Capture the cell that displays the provided text and extract its (X, Y) central coordinate. 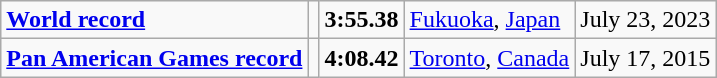
July 23, 2023 (646, 20)
July 17, 2015 (646, 58)
4:08.42 (362, 58)
World record (154, 20)
Toronto, Canada (490, 58)
3:55.38 (362, 20)
Fukuoka, Japan (490, 20)
Pan American Games record (154, 58)
